Scan for the cell matching the given text and deliver its (x, y) coordinate at center. 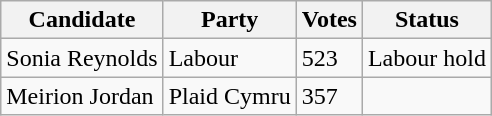
Meirion Jordan (82, 96)
Sonia Reynolds (82, 58)
Candidate (82, 20)
Labour hold (426, 58)
Votes (329, 20)
Party (230, 20)
Plaid Cymru (230, 96)
Status (426, 20)
Labour (230, 58)
357 (329, 96)
523 (329, 58)
